Return [x, y] of the center of cell containing provided text 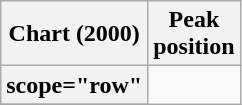
Peakposition [194, 34]
scope="row" [74, 85]
Chart (2000) [74, 34]
